Determine the (x, y) coordinate at the center of the cell enclosing the given text.  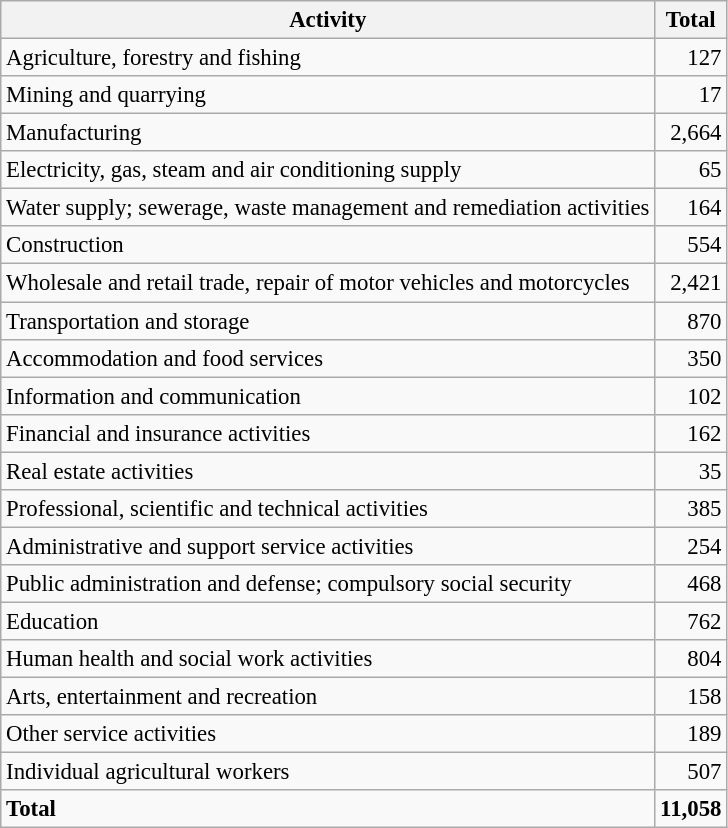
Activity (328, 20)
11,058 (691, 809)
127 (691, 58)
762 (691, 621)
189 (691, 734)
Construction (328, 245)
Manufacturing (328, 133)
2,421 (691, 283)
Information and communication (328, 396)
Education (328, 621)
Human health and social work activities (328, 659)
2,664 (691, 133)
Professional, scientific and technical activities (328, 509)
17 (691, 95)
Arts, entertainment and recreation (328, 697)
Water supply; sewerage, waste management and remediation activities (328, 208)
102 (691, 396)
158 (691, 697)
Wholesale and retail trade, repair of motor vehicles and motorcycles (328, 283)
507 (691, 772)
Real estate activities (328, 471)
Mining and quarrying (328, 95)
Agriculture, forestry and fishing (328, 58)
Financial and insurance activities (328, 433)
254 (691, 546)
35 (691, 471)
Other service activities (328, 734)
554 (691, 245)
Accommodation and food services (328, 358)
162 (691, 433)
Individual agricultural workers (328, 772)
164 (691, 208)
870 (691, 321)
350 (691, 358)
468 (691, 584)
Electricity, gas, steam and air conditioning supply (328, 170)
Transportation and storage (328, 321)
65 (691, 170)
804 (691, 659)
Public administration and defense; compulsory social security (328, 584)
Administrative and support service activities (328, 546)
385 (691, 509)
